Determine the (x, y) coordinate at the center of the cell enclosing the given text.  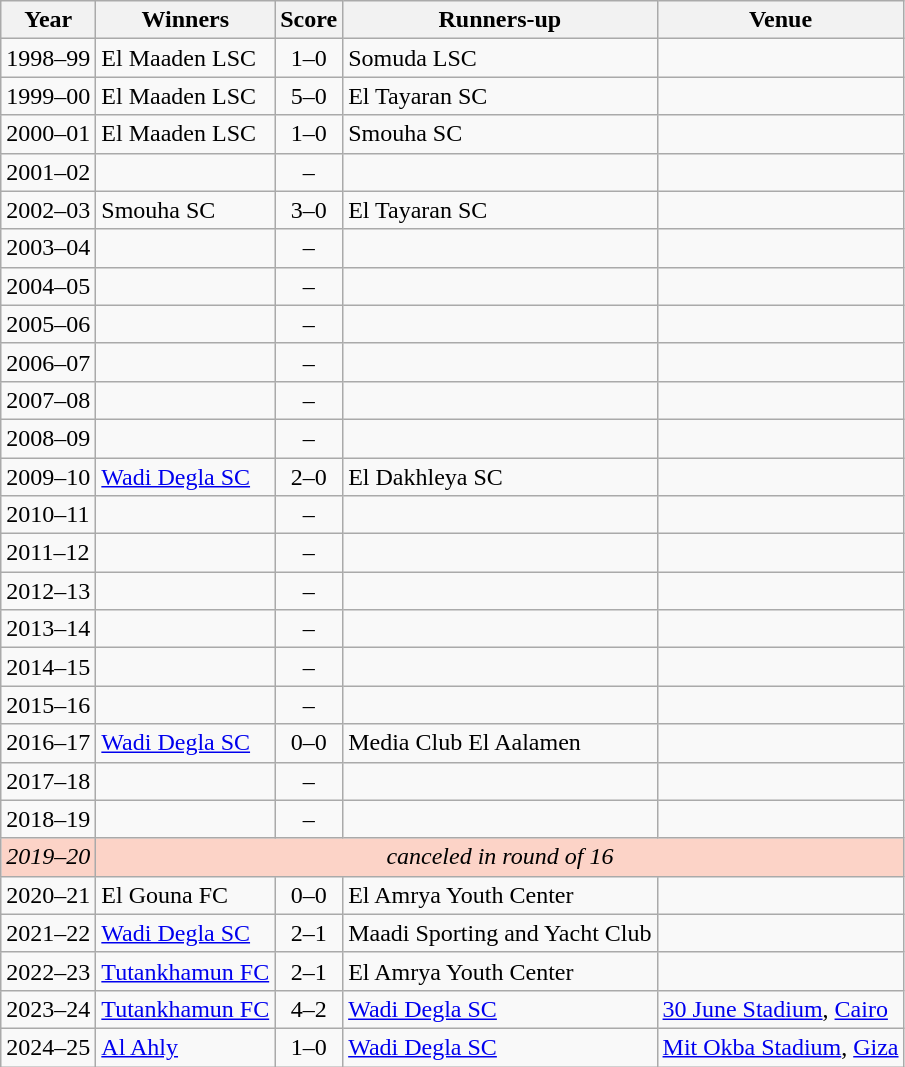
3–0 (309, 210)
2018–19 (48, 819)
2017–18 (48, 781)
2019–20 (48, 857)
Winners (186, 20)
Maadi Sporting and Yacht Club (500, 933)
2–0 (309, 477)
2013–14 (48, 629)
1999–00 (48, 96)
30 June Stadium, Cairo (780, 1009)
Al Ahly (186, 1047)
2004–05 (48, 286)
El Dakhleya SC (500, 477)
1998–99 (48, 58)
2016–17 (48, 743)
5–0 (309, 96)
Runners-up (500, 20)
2024–25 (48, 1047)
2000–01 (48, 134)
2012–13 (48, 591)
2022–23 (48, 971)
Mit Okba Stadium, Giza (780, 1047)
2002–03 (48, 210)
2006–07 (48, 362)
2001–02 (48, 172)
2003–04 (48, 248)
2007–08 (48, 400)
Year (48, 20)
2009–10 (48, 477)
2005–06 (48, 324)
2011–12 (48, 553)
Venue (780, 20)
2014–15 (48, 667)
2021–22 (48, 933)
El Gouna FC (186, 895)
Score (309, 20)
canceled in round of 16 (500, 857)
Somuda LSC (500, 58)
2008–09 (48, 438)
2010–11 (48, 515)
4–2 (309, 1009)
Media Club El Aalamen (500, 743)
2023–24 (48, 1009)
2015–16 (48, 705)
2020–21 (48, 895)
